Find where the given text appears and provide that cell's center as [x, y] coordinate. 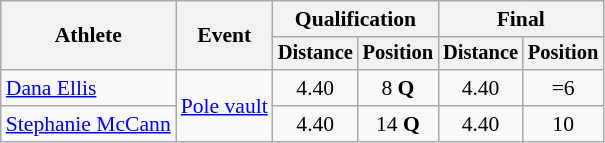
Pole vault [224, 106]
10 [563, 124]
Event [224, 36]
Stephanie McCann [88, 124]
Final [520, 19]
Qualification [356, 19]
Dana Ellis [88, 88]
=6 [563, 88]
8 Q [398, 88]
Athlete [88, 36]
14 Q [398, 124]
